For the text-containing cell, return its midpoint in [x, y] coordinate format. 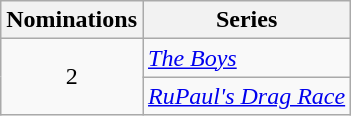
Series [246, 20]
The Boys [246, 58]
RuPaul's Drag Race [246, 96]
Nominations [72, 20]
2 [72, 77]
